Pinpoint the cell where the given text exists, returning its (x, y) midpoint coordinate. 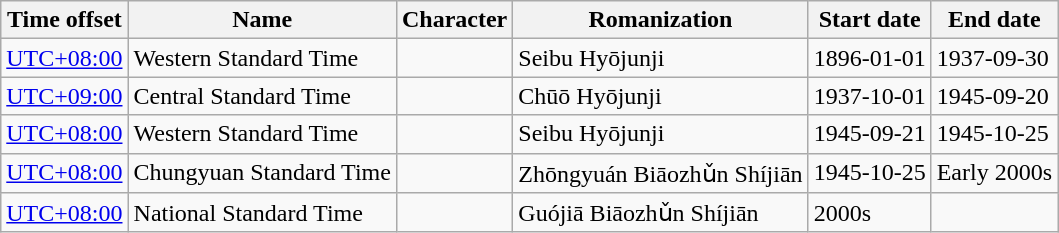
Start date (870, 20)
Early 2000s (994, 173)
Central Standard Time (262, 96)
Romanization (660, 20)
Name (262, 20)
Guójiā Biāozhǔn Shíjiān (660, 213)
UTC+09:00 (64, 96)
1945-09-21 (870, 134)
Zhōngyuán Biāozhǔn Shíjiān (660, 173)
National Standard Time (262, 213)
Chūō Hyōjunji (660, 96)
End date (994, 20)
1937-09-30 (994, 58)
Time offset (64, 20)
Chungyuan Standard Time (262, 173)
2000s (870, 213)
1896-01-01 (870, 58)
Character (454, 20)
1945-09-20 (994, 96)
1937-10-01 (870, 96)
